Output the (x, y) coordinate of the center of the cell containing the given text.  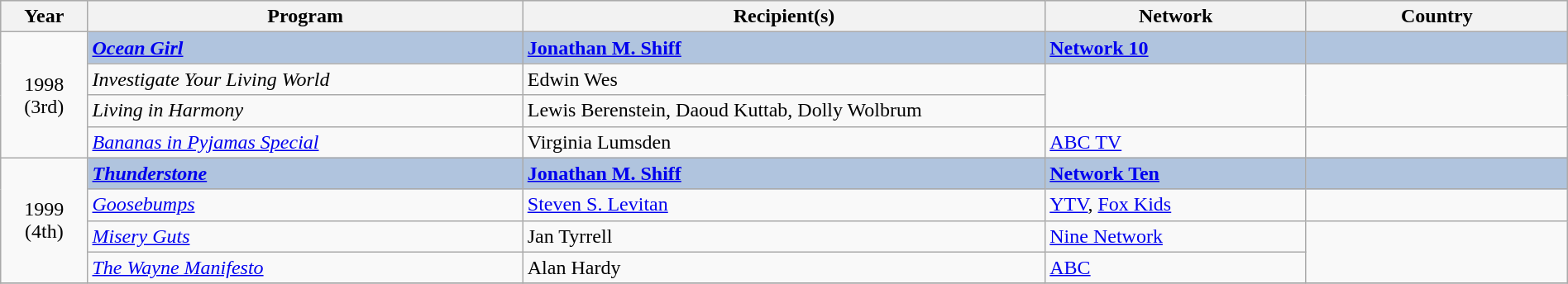
1999(4th) (45, 220)
Investigate Your Living World (305, 79)
Goosebumps (305, 205)
Virginia Lumsden (784, 142)
Misery Guts (305, 236)
Jan Tyrrell (784, 236)
Bananas in Pyjamas Special (305, 142)
Country (1437, 17)
Living in Harmony (305, 111)
Ocean Girl (305, 48)
Edwin Wes (784, 79)
ABC (1176, 267)
The Wayne Manifesto (305, 267)
Alan Hardy (784, 267)
1998(3rd) (45, 95)
Thunderstone (305, 173)
Steven S. Levitan (784, 205)
Nine Network (1176, 236)
YTV, Fox Kids (1176, 205)
Year (45, 17)
Lewis Berenstein, Daoud Kuttab, Dolly Wolbrum (784, 111)
Network 10 (1176, 48)
Program (305, 17)
Network Ten (1176, 173)
ABC TV (1176, 142)
Recipient(s) (784, 17)
Network (1176, 17)
